Detect which cell encompasses the target text, then output its [X, Y] center coordinate. 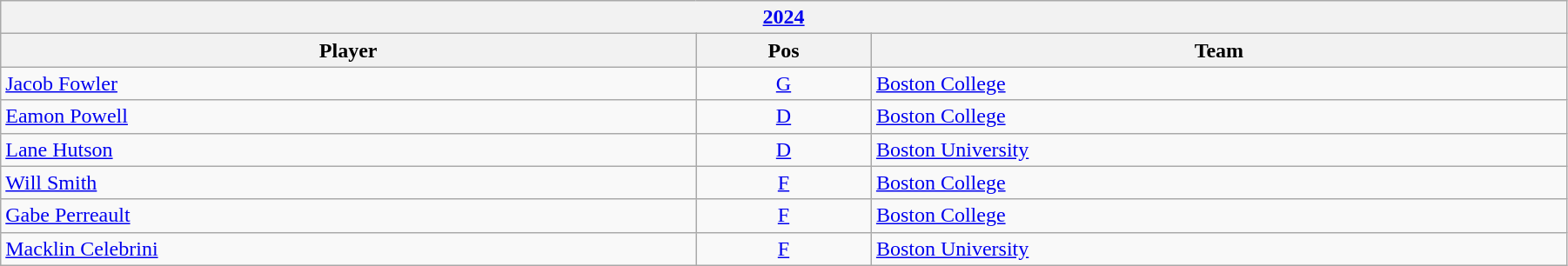
Player [348, 50]
Lane Hutson [348, 150]
2024 [784, 17]
Jacob Fowler [348, 83]
G [784, 83]
Will Smith [348, 183]
Team [1218, 50]
Pos [784, 50]
Eamon Powell [348, 116]
Macklin Celebrini [348, 249]
Gabe Perreault [348, 216]
